Search for the cell housing the specified text and yield its (x, y) center coordinate. 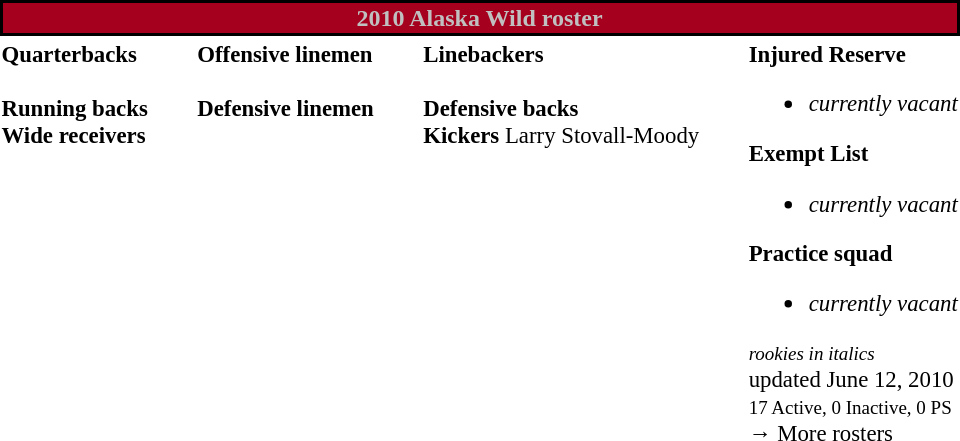
2010 Alaska Wild roster (480, 18)
